Return the (x, y) coordinate for the center point of the cell that contains the specified text.  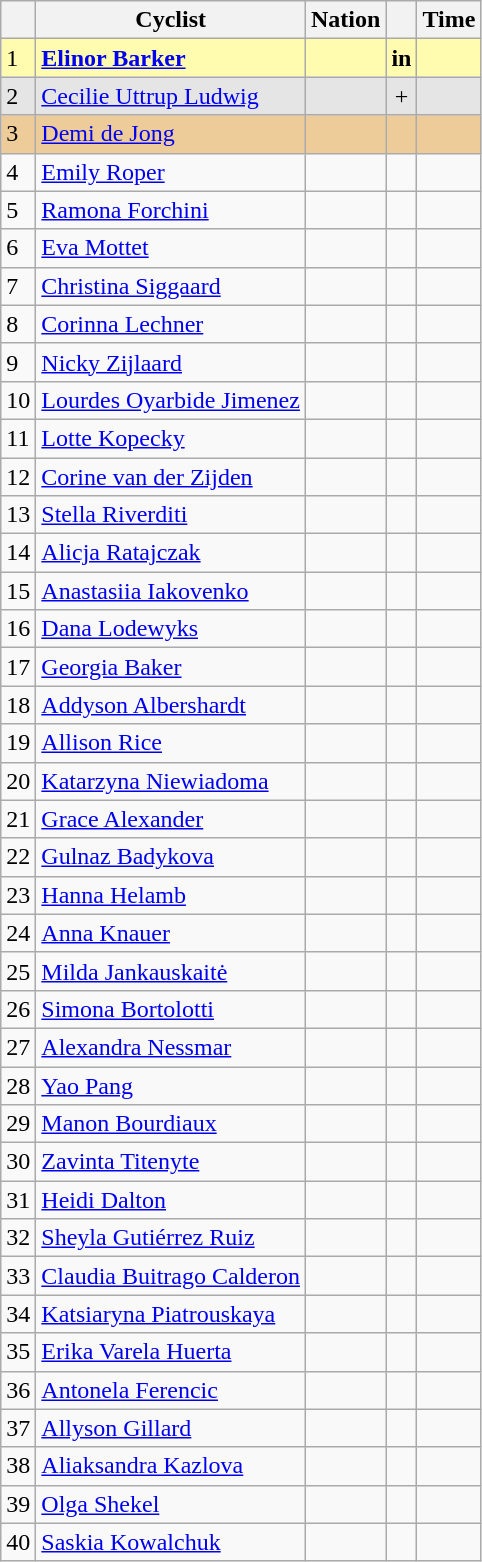
Nation (345, 20)
2 (18, 96)
Katarzyna Niewiadoma (171, 781)
30 (18, 1162)
Demi de Jong (171, 134)
Antonela Ferencic (171, 1390)
Addyson Albershardt (171, 705)
Claudia Buitrago Calderon (171, 1276)
23 (18, 895)
26 (18, 1009)
Christina Siggaard (171, 286)
Lotte Kopecky (171, 438)
12 (18, 477)
5 (18, 210)
Alexandra Nessmar (171, 1047)
Saskia Kowalchuk (171, 1542)
8 (18, 324)
36 (18, 1390)
Katsiaryna Piatrouskaya (171, 1314)
Olga Shekel (171, 1504)
+ (402, 96)
Ramona Forchini (171, 210)
9 (18, 362)
14 (18, 553)
Nicky Zijlaard (171, 362)
18 (18, 705)
16 (18, 629)
Anna Knauer (171, 933)
Cecilie Uttrup Ludwig (171, 96)
28 (18, 1085)
Eva Mottet (171, 248)
Yao Pang (171, 1085)
31 (18, 1200)
32 (18, 1238)
Allison Rice (171, 743)
Hanna Helamb (171, 895)
Grace Alexander (171, 819)
35 (18, 1352)
in (402, 58)
6 (18, 248)
38 (18, 1466)
21 (18, 819)
11 (18, 438)
Corine van der Zijden (171, 477)
13 (18, 515)
Allyson Gillard (171, 1428)
1 (18, 58)
27 (18, 1047)
4 (18, 172)
20 (18, 781)
Time (449, 20)
Cyclist (171, 20)
Stella Riverditi (171, 515)
Lourdes Oyarbide Jimenez (171, 400)
39 (18, 1504)
Erika Varela Huerta (171, 1352)
Simona Bortolotti (171, 1009)
Gulnaz Badykova (171, 857)
Emily Roper (171, 172)
10 (18, 400)
40 (18, 1542)
7 (18, 286)
Zavinta Titenyte (171, 1162)
Aliaksandra Kazlova (171, 1466)
3 (18, 134)
Georgia Baker (171, 667)
29 (18, 1124)
19 (18, 743)
Manon Bourdiaux (171, 1124)
Elinor Barker (171, 58)
Alicja Ratajczak (171, 553)
15 (18, 591)
Milda Jankauskaitė (171, 971)
22 (18, 857)
25 (18, 971)
33 (18, 1276)
17 (18, 667)
Corinna Lechner (171, 324)
Sheyla Gutiérrez Ruiz (171, 1238)
24 (18, 933)
Dana Lodewyks (171, 629)
Anastasiia Iakovenko (171, 591)
34 (18, 1314)
Heidi Dalton (171, 1200)
37 (18, 1428)
